Pinpoint the cell where the given text exists, returning its [x, y] midpoint coordinate. 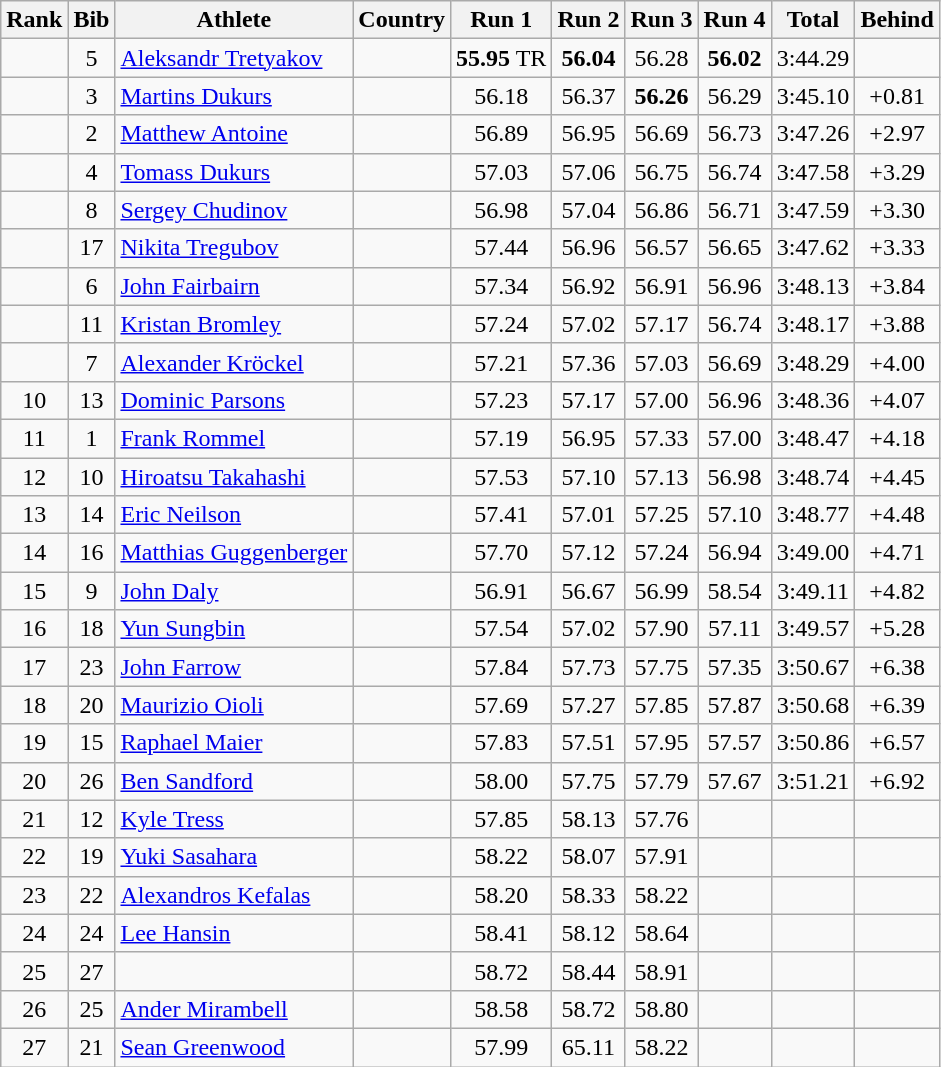
3:49.11 [813, 591]
58.00 [502, 781]
57.34 [502, 286]
+3.29 [897, 172]
55.95 TR [502, 58]
3:48.36 [813, 400]
+6.92 [897, 781]
57.83 [502, 743]
3:47.26 [813, 134]
58.33 [588, 895]
57.04 [588, 210]
Country [402, 20]
+0.81 [897, 96]
3:47.62 [813, 248]
57.27 [588, 705]
3:48.13 [813, 286]
56.65 [734, 248]
57.70 [502, 553]
57.57 [734, 743]
57.35 [734, 667]
3:49.00 [813, 553]
3:44.29 [813, 58]
56.37 [588, 96]
6 [92, 286]
56.75 [662, 172]
58.12 [588, 933]
9 [92, 591]
Martins Dukurs [234, 96]
Nikita Tregubov [234, 248]
3:48.77 [813, 515]
3:47.59 [813, 210]
57.12 [588, 553]
Sergey Chudinov [234, 210]
+3.84 [897, 286]
58.64 [662, 933]
Ben Sandford [234, 781]
Raphael Maier [234, 743]
65.11 [588, 1047]
57.73 [588, 667]
57.91 [662, 857]
56.57 [662, 248]
Yuki Sasahara [234, 857]
3:48.29 [813, 362]
4 [92, 172]
Frank Rommel [234, 438]
57.79 [662, 781]
Athlete [234, 20]
+2.97 [897, 134]
+5.28 [897, 629]
3:51.21 [813, 781]
57.01 [588, 515]
Tomass Dukurs [234, 172]
57.54 [502, 629]
+4.07 [897, 400]
57.51 [588, 743]
5 [92, 58]
Run 1 [502, 20]
57.95 [662, 743]
3:45.10 [813, 96]
57.76 [662, 819]
57.36 [588, 362]
58.20 [502, 895]
57.23 [502, 400]
John Farrow [234, 667]
57.44 [502, 248]
+3.30 [897, 210]
Run 2 [588, 20]
56.86 [662, 210]
Run 3 [662, 20]
57.67 [734, 781]
56.18 [502, 96]
57.25 [662, 515]
Yun Sungbin [234, 629]
56.94 [734, 553]
Rank [34, 20]
1 [92, 438]
57.11 [734, 629]
+3.33 [897, 248]
John Daly [234, 591]
3:50.68 [813, 705]
56.29 [734, 96]
+6.39 [897, 705]
Sean Greenwood [234, 1047]
8 [92, 210]
+4.48 [897, 515]
3 [92, 96]
58.54 [734, 591]
58.13 [588, 819]
57.21 [502, 362]
+4.82 [897, 591]
Hiroatsu Takahashi [234, 477]
Bib [92, 20]
57.84 [502, 667]
Behind [897, 20]
3:48.17 [813, 324]
3:50.67 [813, 667]
+3.88 [897, 324]
3:49.57 [813, 629]
57.41 [502, 515]
56.89 [502, 134]
58.07 [588, 857]
+6.38 [897, 667]
Matthias Guggenberger [234, 553]
Kyle Tress [234, 819]
John Fairbairn [234, 286]
Total [813, 20]
3:48.74 [813, 477]
Aleksandr Tretyakov [234, 58]
56.99 [662, 591]
Lee Hansin [234, 933]
57.33 [662, 438]
+4.45 [897, 477]
58.41 [502, 933]
56.04 [588, 58]
57.69 [502, 705]
56.26 [662, 96]
57.87 [734, 705]
Maurizio Oioli [234, 705]
Eric Neilson [234, 515]
57.13 [662, 477]
Dominic Parsons [234, 400]
57.90 [662, 629]
56.67 [588, 591]
Ander Mirambell [234, 1009]
58.44 [588, 971]
56.73 [734, 134]
7 [92, 362]
2 [92, 134]
+4.71 [897, 553]
57.19 [502, 438]
58.80 [662, 1009]
57.06 [588, 172]
56.71 [734, 210]
56.02 [734, 58]
Run 4 [734, 20]
+4.18 [897, 438]
+6.57 [897, 743]
58.91 [662, 971]
Alexandros Kefalas [234, 895]
57.53 [502, 477]
3:48.47 [813, 438]
3:47.58 [813, 172]
Kristan Bromley [234, 324]
Alexander Kröckel [234, 362]
56.28 [662, 58]
Matthew Antoine [234, 134]
58.58 [502, 1009]
56.92 [588, 286]
3:50.86 [813, 743]
57.99 [502, 1047]
+4.00 [897, 362]
